Locate the cell with the specified text and output its [x, y] center coordinate. 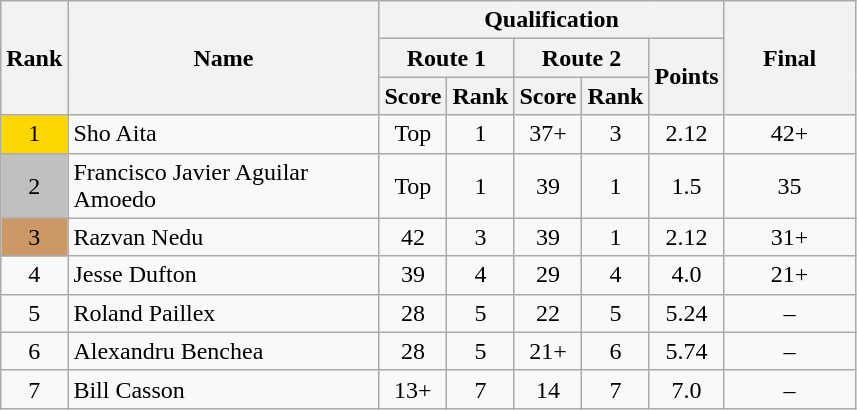
Route 2 [582, 58]
5.24 [686, 313]
Qualification [552, 20]
Bill Casson [224, 389]
31+ [790, 237]
Alexandru Benchea [224, 351]
37+ [548, 134]
Jesse Dufton [224, 275]
7.0 [686, 389]
Razvan Nedu [224, 237]
Francisco Javier Aguilar Amoedo [224, 186]
42+ [790, 134]
22 [548, 313]
Points [686, 77]
Name [224, 58]
35 [790, 186]
Final [790, 58]
Route 1 [446, 58]
29 [548, 275]
2 [34, 186]
14 [548, 389]
Roland Paillex [224, 313]
5.74 [686, 351]
1.5 [686, 186]
42 [413, 237]
4.0 [686, 275]
13+ [413, 389]
Sho Aita [224, 134]
